Find where the given text appears and provide that cell's center as [X, Y] coordinate. 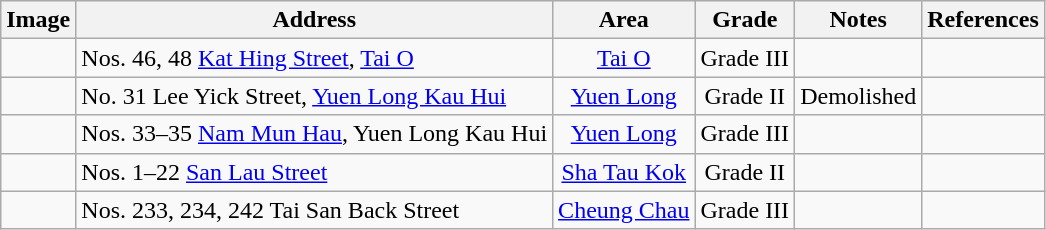
Area [624, 20]
Nos. 33–35 Nam Mun Hau, Yuen Long Kau Hui [314, 134]
Grade [745, 20]
Tai O [624, 58]
Demolished [858, 96]
Notes [858, 20]
Cheung Chau [624, 210]
Nos. 46, 48 Kat Hing Street, Tai O [314, 58]
Image [38, 20]
Nos. 233, 234, 242 Tai San Back Street [314, 210]
References [984, 20]
Address [314, 20]
No. 31 Lee Yick Street, Yuen Long Kau Hui [314, 96]
Sha Tau Kok [624, 172]
Nos. 1–22 San Lau Street [314, 172]
